Extract the (X, Y) coordinate from the center of the cell holding the provided text.  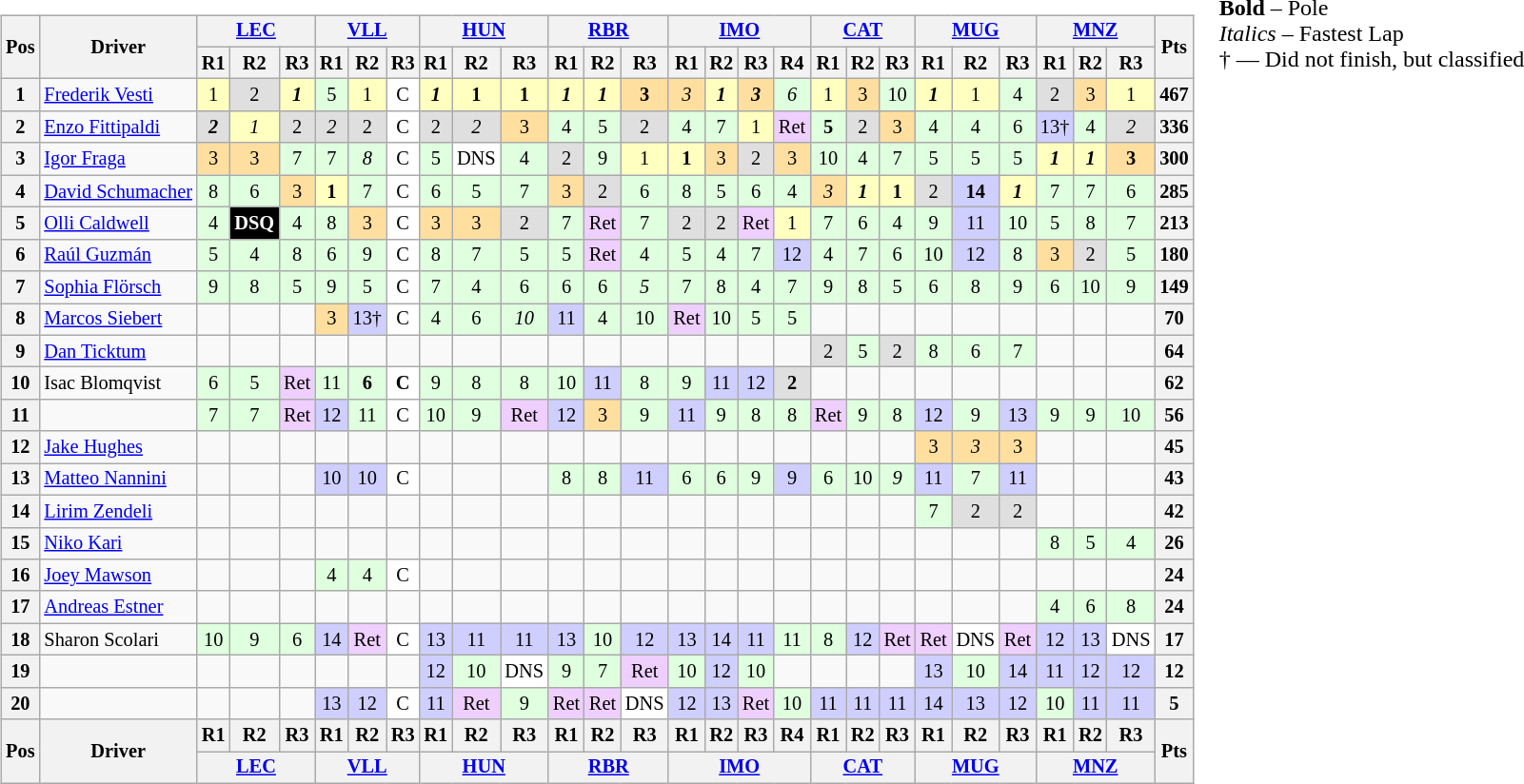
Olli Caldwell (118, 224)
Dan Ticktum (118, 351)
43 (1174, 480)
62 (1174, 383)
Andreas Estner (118, 607)
56 (1174, 416)
Raúl Guzmán (118, 255)
26 (1174, 543)
149 (1174, 287)
Isac Blomqvist (118, 383)
Niko Kari (118, 543)
70 (1174, 320)
285 (1174, 191)
Enzo Fittipaldi (118, 127)
467 (1174, 95)
DSQ (254, 224)
Joey Mawson (118, 576)
15 (20, 543)
20 (20, 703)
180 (1174, 255)
300 (1174, 159)
Frederik Vesti (118, 95)
336 (1174, 127)
Sophia Flörsch (118, 287)
Sharon Scolari (118, 639)
Jake Hughes (118, 447)
64 (1174, 351)
Lirim Zendeli (118, 511)
16 (20, 576)
Matteo Nannini (118, 480)
19 (20, 672)
Marcos Siebert (118, 320)
213 (1174, 224)
Igor Fraga (118, 159)
45 (1174, 447)
42 (1174, 511)
David Schumacher (118, 191)
18 (20, 639)
